Detect which cell encompasses the target text, then output its [X, Y] center coordinate. 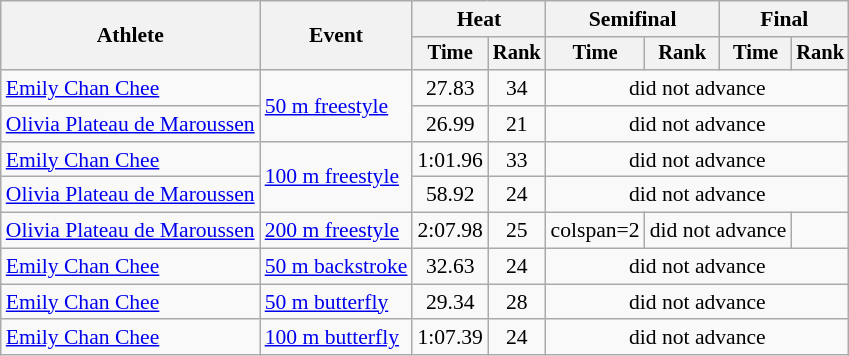
27.83 [450, 88]
29.34 [450, 302]
1:01.96 [450, 160]
50 m butterfly [336, 302]
34 [517, 88]
26.99 [450, 124]
2:07.98 [450, 231]
25 [517, 231]
28 [517, 302]
58.92 [450, 195]
100 m freestyle [336, 178]
1:07.39 [450, 338]
Final [784, 19]
colspan=2 [596, 231]
32.63 [450, 267]
100 m butterfly [336, 338]
Semifinal [633, 19]
200 m freestyle [336, 231]
50 m backstroke [336, 267]
Athlete [130, 36]
Heat [478, 19]
33 [517, 160]
21 [517, 124]
50 m freestyle [336, 106]
Event [336, 36]
